Detect which cell encompasses the target text, then output its [x, y] center coordinate. 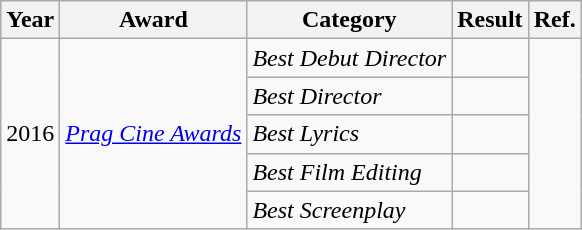
Best Film Editing [350, 172]
Year [30, 20]
Category [350, 20]
2016 [30, 134]
Best Director [350, 96]
Best Lyrics [350, 134]
Best Debut Director [350, 58]
Ref. [554, 20]
Prag Cine Awards [154, 134]
Result [490, 20]
Best Screenplay [350, 210]
Award [154, 20]
